Output the [x, y] coordinate of the center of the cell containing the given text.  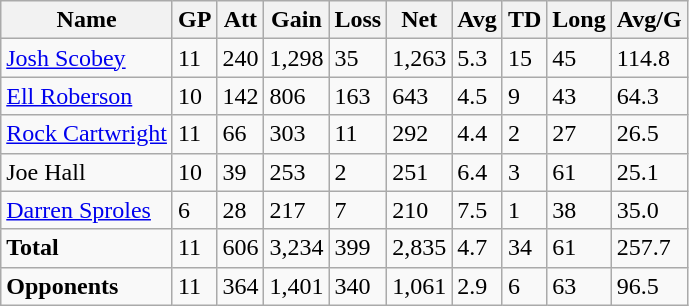
364 [240, 286]
Long [579, 20]
Att [240, 20]
163 [358, 96]
43 [579, 96]
GP [194, 20]
TD [524, 20]
4.5 [478, 96]
6.4 [478, 172]
63 [579, 286]
257.7 [649, 248]
Darren Sproles [87, 210]
64.3 [649, 96]
96.5 [649, 286]
806 [296, 96]
35 [358, 58]
Rock Cartwright [87, 134]
1,263 [420, 58]
15 [524, 58]
9 [524, 96]
210 [420, 210]
643 [420, 96]
28 [240, 210]
253 [296, 172]
114.8 [649, 58]
4.4 [478, 134]
Loss [358, 20]
251 [420, 172]
292 [420, 134]
142 [240, 96]
240 [240, 58]
2,835 [420, 248]
34 [524, 248]
1,061 [420, 286]
217 [296, 210]
27 [579, 134]
1 [524, 210]
38 [579, 210]
Avg [478, 20]
Ell Roberson [87, 96]
26.5 [649, 134]
66 [240, 134]
7.5 [478, 210]
Net [420, 20]
Avg/G [649, 20]
Josh Scobey [87, 58]
25.1 [649, 172]
45 [579, 58]
7 [358, 210]
399 [358, 248]
303 [296, 134]
Name [87, 20]
39 [240, 172]
2.9 [478, 286]
Opponents [87, 286]
35.0 [649, 210]
3,234 [296, 248]
1,401 [296, 286]
606 [240, 248]
4.7 [478, 248]
3 [524, 172]
Gain [296, 20]
340 [358, 286]
Total [87, 248]
1,298 [296, 58]
5.3 [478, 58]
Joe Hall [87, 172]
